Output the (x, y) coordinate of the center of the cell containing the given text.  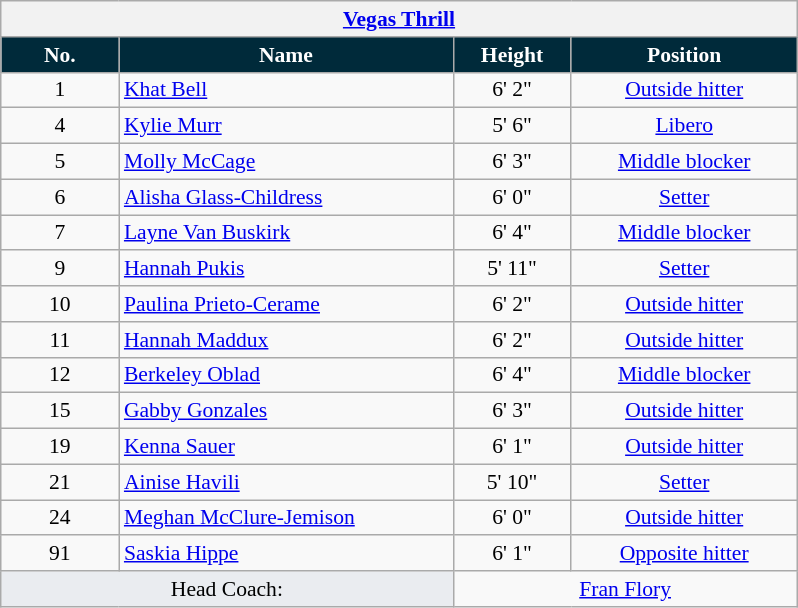
Kylie Murr (286, 126)
Name (286, 55)
21 (60, 482)
4 (60, 126)
Fran Flory (625, 589)
5' 11" (512, 269)
Opposite hitter (684, 554)
Saskia Hippe (286, 554)
Paulina Prieto-Cerame (286, 304)
Hannah Maddux (286, 340)
Molly McCage (286, 162)
Libero (684, 126)
6 (60, 197)
Meghan McClure-Jemison (286, 518)
Ainise Havili (286, 482)
No. (60, 55)
Hannah Pukis (286, 269)
10 (60, 304)
Gabby Gonzales (286, 411)
Height (512, 55)
7 (60, 233)
Kenna Sauer (286, 447)
5 (60, 162)
Khat Bell (286, 90)
Alisha Glass-Childress (286, 197)
Berkeley Oblad (286, 375)
5' 10" (512, 482)
Position (684, 55)
Layne Van Buskirk (286, 233)
24 (60, 518)
11 (60, 340)
9 (60, 269)
12 (60, 375)
91 (60, 554)
19 (60, 447)
1 (60, 90)
5' 6" (512, 126)
Head Coach: (227, 589)
15 (60, 411)
Vegas Thrill (399, 19)
